Extract the (X, Y) coordinate from the center of the cell holding the provided text.  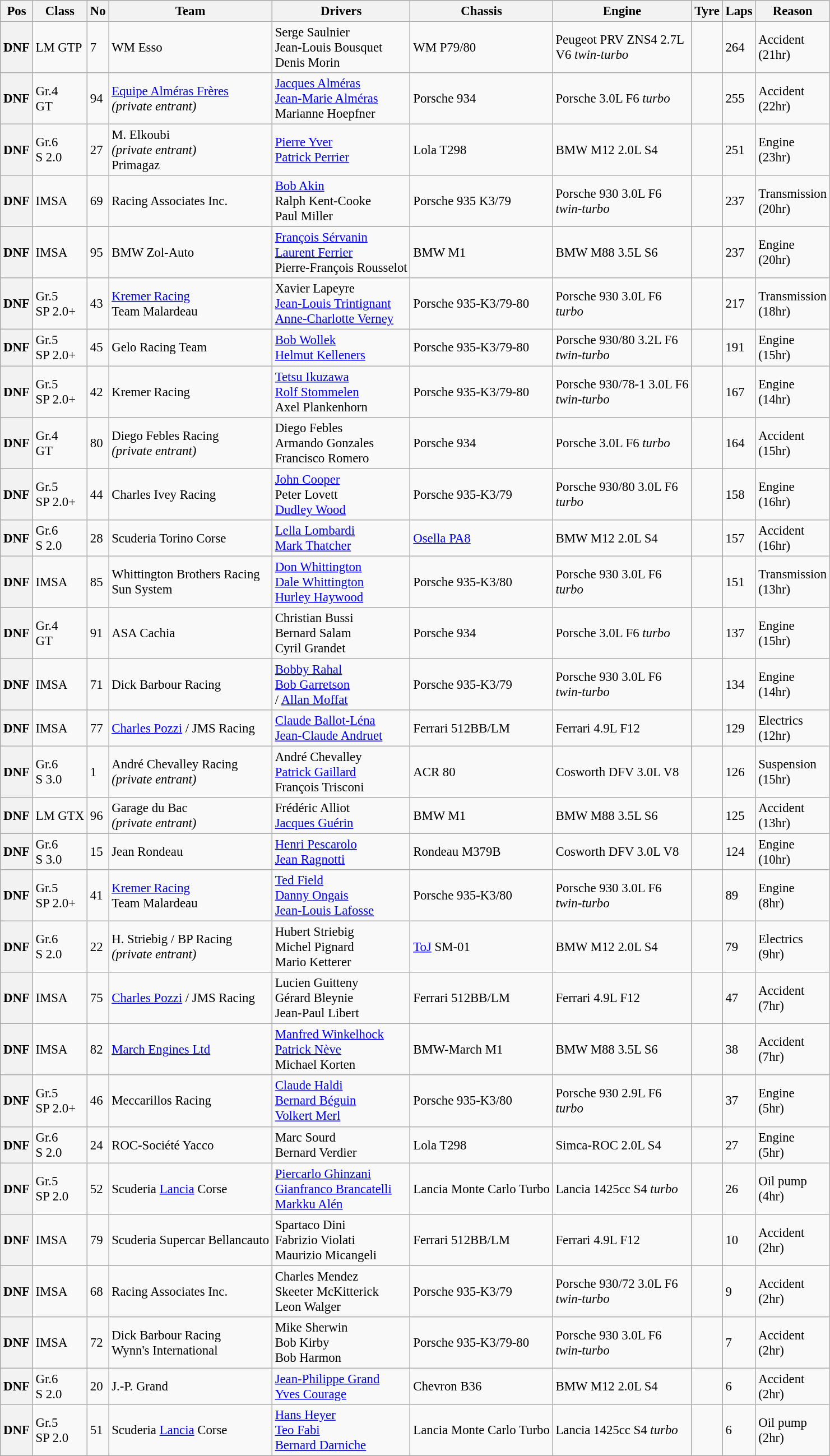
Mike Sherwin Bob Kirby Bob Harmon (341, 1343)
158 (739, 494)
Suspension(15hr) (792, 772)
Lucien Guitteny Gérard Bleynie Jean-Paul Libert (341, 998)
43 (98, 304)
Dick Barbour Racing Wynn's International (191, 1343)
Claude Ballot-Léna Jean-Claude Andruet (341, 729)
124 (739, 852)
Transmission(13hr) (792, 582)
167 (739, 392)
137 (739, 633)
Rondeau M379B (481, 852)
42 (98, 392)
Porsche 930 2.9L F6 turbo (622, 1101)
M. Elkoubi(private entrant) Primagaz (191, 150)
François Sérvanin Laurent Ferrier Pierre-François Rousselot (341, 253)
10 (739, 1240)
251 (739, 150)
85 (98, 582)
Oil pump(2hr) (792, 1430)
89 (739, 896)
Transmission(18hr) (792, 304)
LM GTP (59, 48)
Engine(20hr) (792, 253)
Osella PA8 (481, 538)
Porsche 930/80 3.2L F6 twin-turbo (622, 347)
Charles Mendez Skeeter McKitterick Leon Walger (341, 1291)
Oil pump(4hr) (792, 1189)
82 (98, 1050)
ROC-Société Yacco (191, 1144)
Drivers (341, 11)
WM Esso (191, 48)
Charles Ivey Racing (191, 494)
Porsche 930/80 3.0L F6 turbo (622, 494)
24 (98, 1144)
26 (739, 1189)
Transmission(20hr) (792, 201)
Reason (792, 11)
Tyre (707, 11)
Marc Sourd Bernard Verdier (341, 1144)
BMW Zol-Auto (191, 253)
BMW-March M1 (481, 1050)
96 (98, 816)
Diego Febles Racing(private entrant) (191, 443)
157 (739, 538)
217 (739, 304)
André Chevalley Racing(private entrant) (191, 772)
47 (739, 998)
Accident(13hr) (792, 816)
Team (191, 11)
125 (739, 816)
94 (98, 99)
Pierre Yver Patrick Perrier (341, 150)
Porsche 930/72 3.0L F6 twin-turbo (622, 1291)
Bobby Rahal Bob Garretson / Allan Moffat (341, 684)
164 (739, 443)
No (98, 11)
Frédéric Alliot Jacques Guérin (341, 816)
Serge Saulnier Jean-Louis Bousquet Denis Morin (341, 48)
Scuderia Supercar Bellancauto (191, 1240)
Jacques Alméras Jean-Marie Alméras Marianne Hoepfner (341, 99)
15 (98, 852)
1 (98, 772)
80 (98, 443)
Electrics(12hr) (792, 729)
Garage du Bac(private entrant) (191, 816)
Dick Barbour Racing (191, 684)
9 (739, 1291)
45 (98, 347)
28 (98, 538)
Christian Bussi Bernard Salam Cyril Grandet (341, 633)
Porsche 930/78-1 3.0L F6 twin-turbo (622, 392)
44 (98, 494)
134 (739, 684)
Kremer Racing (191, 392)
46 (98, 1101)
March Engines Ltd (191, 1050)
Bob Akin Ralph Kent-Cooke Paul Miller (341, 201)
Engine(16hr) (792, 494)
264 (739, 48)
ToJ SM-01 (481, 947)
Lella Lombardi Mark Thatcher (341, 538)
Xavier Lapeyre Jean-Louis Trintignant Anne-Charlotte Verney (341, 304)
Jean-Philippe Grand Yves Courage (341, 1387)
52 (98, 1189)
Don Whittington Dale Whittington Hurley Haywood (341, 582)
WM P79/80 (481, 48)
22 (98, 947)
Manfred Winkelhock Patrick Nève Michael Korten (341, 1050)
Electrics(9hr) (792, 947)
Hubert Striebig Michel Pignard Mario Ketterer (341, 947)
Whittington Brothers Racing Sun System (191, 582)
191 (739, 347)
John Cooper Peter Lovett Dudley Wood (341, 494)
Chevron B36 (481, 1387)
72 (98, 1343)
Henri Pescarolo Jean Ragnotti (341, 852)
Tetsu Ikuzawa Rolf Stommelen Axel Plankenhorn (341, 392)
Simca-ROC 2.0L S4 (622, 1144)
Bob Wollek Helmut Kelleners (341, 347)
151 (739, 582)
41 (98, 896)
51 (98, 1430)
Hans Heyer Teo Fabi Bernard Darniche (341, 1430)
Pos (17, 11)
Engine(23hr) (792, 150)
Accident(15hr) (792, 443)
Piercarlo Ghinzani Gianfranco Brancatelli Markku Alén (341, 1189)
Jean Rondeau (191, 852)
77 (98, 729)
Diego Febles Armando Gonzales Francisco Romero (341, 443)
Porsche 935 K3/79 (481, 201)
Gelo Racing Team (191, 347)
37 (739, 1101)
H. Striebig / BP Racing(private entrant) (191, 947)
Equipe Alméras Frères (private entrant) (191, 99)
91 (98, 633)
129 (739, 729)
Peugeot PRV ZNS4 2.7L V6 twin-turbo (622, 48)
75 (98, 998)
Chassis (481, 11)
Class (59, 11)
255 (739, 99)
Claude Haldi Bernard Béguin Volkert Merl (341, 1101)
Engine(10hr) (792, 852)
126 (739, 772)
Engine (622, 11)
20 (98, 1387)
95 (98, 253)
ASA Cachia (191, 633)
Laps (739, 11)
38 (739, 1050)
69 (98, 201)
J.-P. Grand (191, 1387)
71 (98, 684)
Accident(16hr) (792, 538)
LM GTX (59, 816)
Scuderia Torino Corse (191, 538)
Engine(8hr) (792, 896)
ACR 80 (481, 772)
Accident(21hr) (792, 48)
68 (98, 1291)
Accident(22hr) (792, 99)
Spartaco Dini Fabrizio Violati Maurizio Micangeli (341, 1240)
Meccarillos Racing (191, 1101)
André Chevalley Patrick Gaillard François Trisconi (341, 772)
Ted Field Danny Ongais Jean-Louis Lafosse (341, 896)
